Determine the [X, Y] coordinate at the center of the cell enclosing the given text.  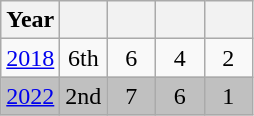
7 [132, 96]
1 [228, 96]
2022 [30, 96]
4 [180, 58]
2 [228, 58]
2nd [84, 96]
Year [30, 20]
2018 [30, 58]
6th [84, 58]
